Detect which cell encompasses the target text, then output its (X, Y) center coordinate. 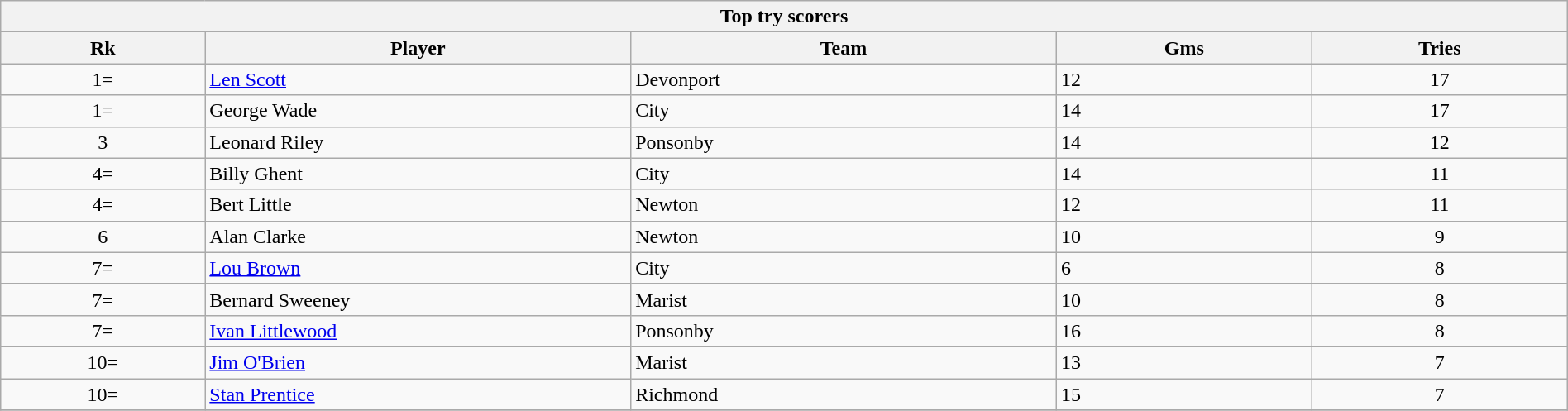
Jim O'Brien (418, 362)
Lou Brown (418, 268)
3 (103, 142)
Top try scorers (784, 17)
Richmond (844, 394)
Stan Prentice (418, 394)
13 (1184, 362)
Player (418, 48)
Rk (103, 48)
Gms (1184, 48)
Ivan Littlewood (418, 331)
Billy Ghent (418, 174)
Leonard Riley (418, 142)
Alan Clarke (418, 237)
Team (844, 48)
16 (1184, 331)
Len Scott (418, 79)
Devonport (844, 79)
Tries (1439, 48)
Bernard Sweeney (418, 299)
George Wade (418, 111)
9 (1439, 237)
Bert Little (418, 205)
15 (1184, 394)
